Capture the cell that displays the provided text and extract its [x, y] central coordinate. 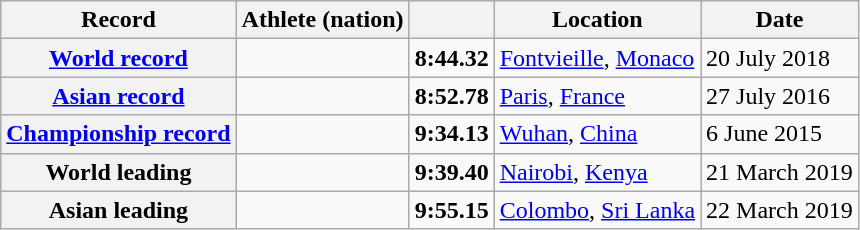
21 March 2019 [780, 172]
Paris, France [597, 96]
Championship record [118, 134]
Athlete (nation) [322, 20]
Wuhan, China [597, 134]
20 July 2018 [780, 58]
6 June 2015 [780, 134]
Location [597, 20]
9:39.40 [452, 172]
8:52.78 [452, 96]
22 March 2019 [780, 210]
Date [780, 20]
9:34.13 [452, 134]
Fontvieille, Monaco [597, 58]
Colombo, Sri Lanka [597, 210]
World record [118, 58]
Record [118, 20]
Nairobi, Kenya [597, 172]
Asian record [118, 96]
8:44.32 [452, 58]
World leading [118, 172]
9:55.15 [452, 210]
27 July 2016 [780, 96]
Asian leading [118, 210]
